Locate the cell with the specified text and output its [X, Y] center coordinate. 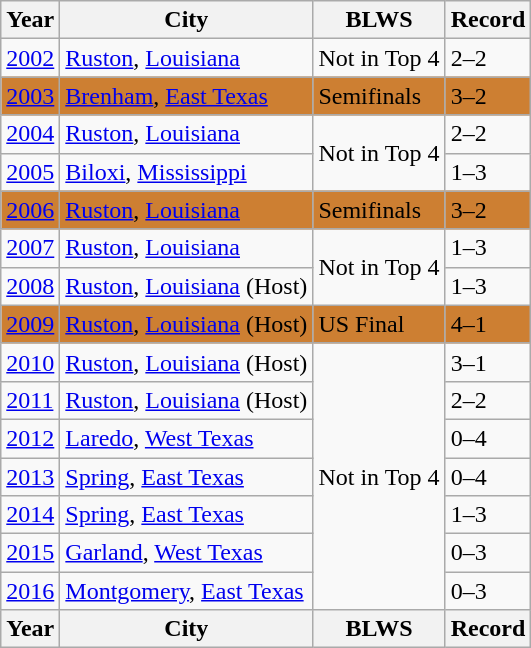
Garland, West Texas [186, 553]
2015 [30, 553]
2016 [30, 591]
2014 [30, 515]
2013 [30, 477]
2010 [30, 362]
2005 [30, 172]
Biloxi, Mississippi [186, 172]
Brenham, East Texas [186, 96]
2012 [30, 438]
2007 [30, 248]
2003 [30, 96]
2002 [30, 58]
4–1 [488, 324]
2006 [30, 210]
Laredo, West Texas [186, 438]
2011 [30, 400]
Montgomery, East Texas [186, 591]
2008 [30, 286]
3–1 [488, 362]
2009 [30, 324]
2004 [30, 134]
US Final [379, 324]
